Provide the [X, Y] coordinate of the cell's center where the given text is located.  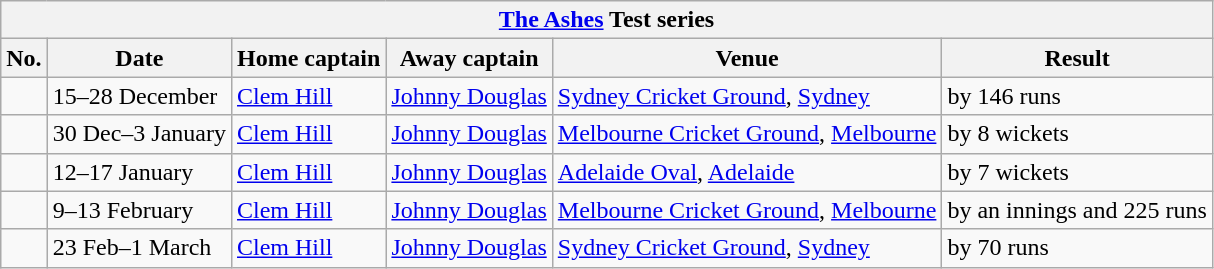
Venue [747, 58]
No. [24, 58]
Result [1077, 58]
Adelaide Oval, Adelaide [747, 172]
12–17 January [139, 172]
by an innings and 225 runs [1077, 210]
30 Dec–3 January [139, 134]
Away captain [469, 58]
by 8 wickets [1077, 134]
by 70 runs [1077, 248]
Date [139, 58]
23 Feb–1 March [139, 248]
Home captain [308, 58]
The Ashes Test series [607, 20]
by 146 runs [1077, 96]
by 7 wickets [1077, 172]
9–13 February [139, 210]
15–28 December [139, 96]
